Pinpoint the cell where the given text exists, returning its [X, Y] midpoint coordinate. 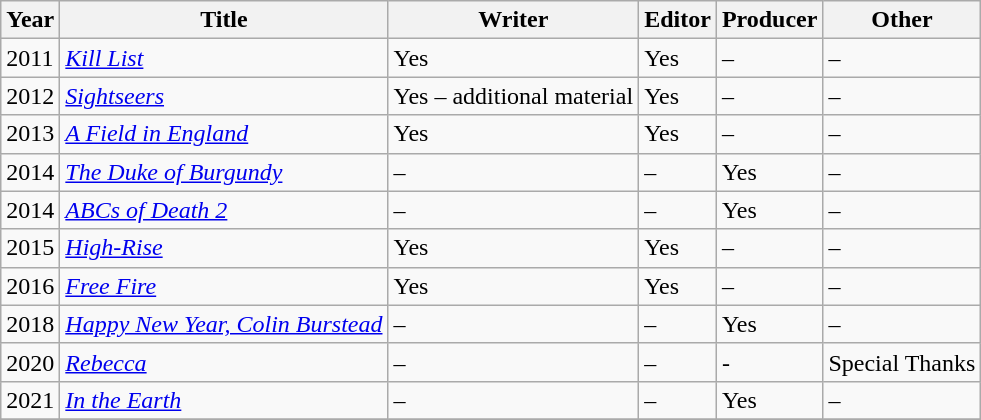
Special Thanks [902, 362]
Title [224, 20]
2020 [30, 362]
2015 [30, 248]
Free Fire [224, 286]
2018 [30, 324]
Rebecca [224, 362]
Writer [514, 20]
2012 [30, 96]
Sightseers [224, 96]
2016 [30, 286]
Editor [678, 20]
2011 [30, 58]
A Field in England [224, 134]
Year [30, 20]
2013 [30, 134]
- [770, 362]
The Duke of Burgundy [224, 172]
In the Earth [224, 400]
Other [902, 20]
2021 [30, 400]
High-Rise [224, 248]
Producer [770, 20]
Kill List [224, 58]
ABCs of Death 2 [224, 210]
Happy New Year, Colin Burstead [224, 324]
Yes – additional material [514, 96]
